For the text-containing cell, return its midpoint in [X, Y] coordinate format. 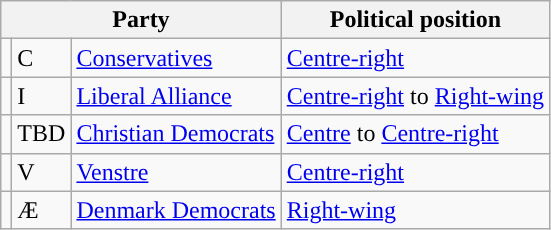
Venstre [176, 172]
Party [141, 20]
Christian Democrats [176, 134]
Æ [42, 210]
V [42, 172]
C [42, 58]
I [42, 96]
Liberal Alliance [176, 96]
Right-wing [415, 210]
TBD [42, 134]
Political position [415, 20]
Centre-right to Right-wing [415, 96]
Conservatives [176, 58]
Centre to Centre-right [415, 134]
Denmark Democrats [176, 210]
